Search for the cell housing the specified text and yield its [x, y] center coordinate. 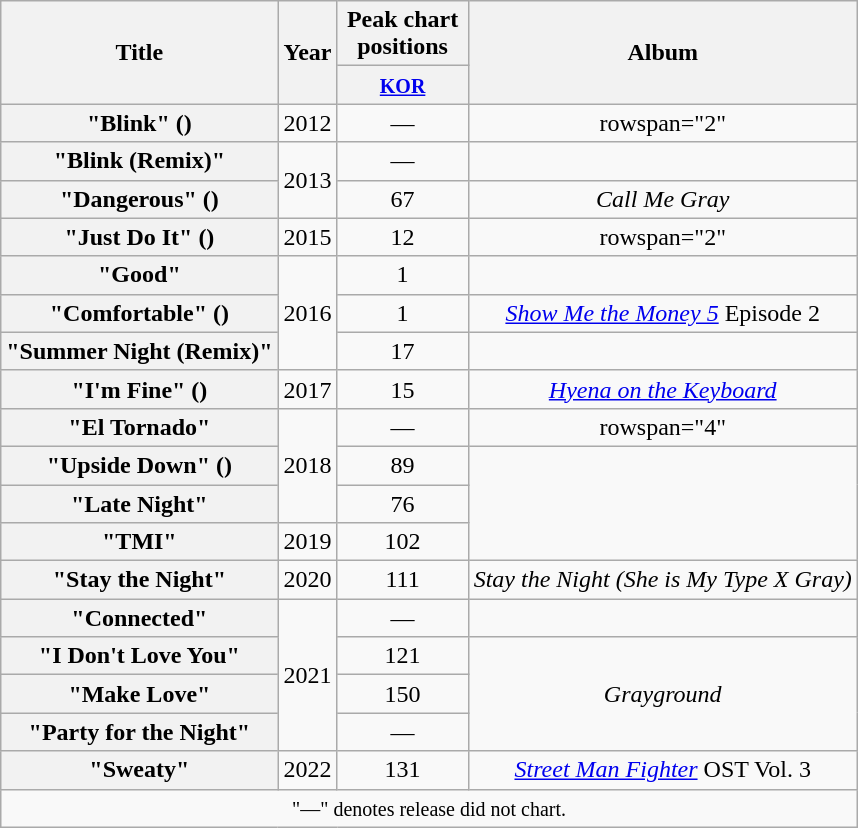
"I Don't Love You" [140, 656]
rowspan="4" [662, 427]
76 [402, 503]
Album [662, 52]
2022 [308, 770]
"Dangerous" () [140, 199]
"Good" [140, 275]
111 [402, 580]
67 [402, 199]
"—" denotes release did not chart. [430, 808]
89 [402, 465]
2020 [308, 580]
"I'm Fine" () [140, 389]
Street Man Fighter OST Vol. 3 [662, 770]
"Late Night" [140, 503]
2018 [308, 465]
12 [402, 237]
Grayground [662, 694]
Title [140, 52]
"Party for the Night" [140, 732]
2019 [308, 542]
"Stay the Night" [140, 580]
Hyena on the Keyboard [662, 389]
"TMI" [140, 542]
"Blink" () [140, 123]
2017 [308, 389]
"El Tornado" [140, 427]
Year [308, 52]
"Just Do It" () [140, 237]
"Comfortable" () [140, 313]
Show Me the Money 5 Episode 2 [662, 313]
2015 [308, 237]
131 [402, 770]
"Make Love" [140, 694]
2021 [308, 675]
"Summer Night (Remix)" [140, 351]
Stay the Night (She is My Type X Gray) [662, 580]
"Upside Down" () [140, 465]
102 [402, 542]
"Sweaty" [140, 770]
2016 [308, 313]
17 [402, 351]
KOR [402, 85]
15 [402, 389]
Call Me Gray [662, 199]
2012 [308, 123]
2013 [308, 180]
"Blink (Remix)" [140, 161]
150 [402, 694]
"Connected" [140, 618]
Peak chart positions [402, 34]
121 [402, 656]
